For the text-containing cell, return its midpoint in (X, Y) coordinate format. 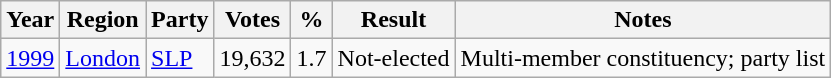
Not-elected (394, 58)
Region (103, 20)
Year (30, 20)
Multi-member constituency; party list (643, 58)
Notes (643, 20)
Result (394, 20)
London (103, 58)
1.7 (312, 58)
% (312, 20)
19,632 (252, 58)
Party (180, 20)
1999 (30, 58)
SLP (180, 58)
Votes (252, 20)
